Provide the [X, Y] coordinate of the cell's center where the given text is located.  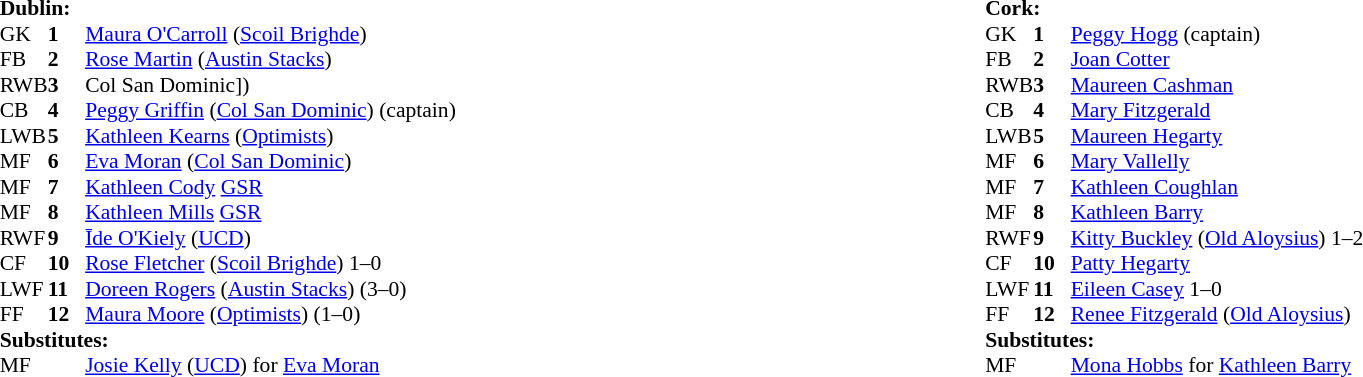
Rose Martin (Austin Stacks) [270, 59]
Eva Moran (Col San Dominic) [270, 161]
Col San Dominic]) [270, 85]
Peggy Griffin (Col San Dominic) (captain) [270, 111]
Doreen Rogers (Austin Stacks) (3–0) [270, 289]
Īde O'Kiely (UCD) [270, 238]
Kathleen Kearns (Optimists) [270, 136]
Kathleen Cody GSR [270, 187]
Kathleen Mills GSR [270, 213]
Maura Moore (Optimists) (1–0) [270, 315]
Maura O'Carroll (Scoil Brighde) [270, 34]
Rose Fletcher (Scoil Brighde) 1–0 [270, 263]
